From the cell containing the given text, extract its center point as (x, y) coordinate. 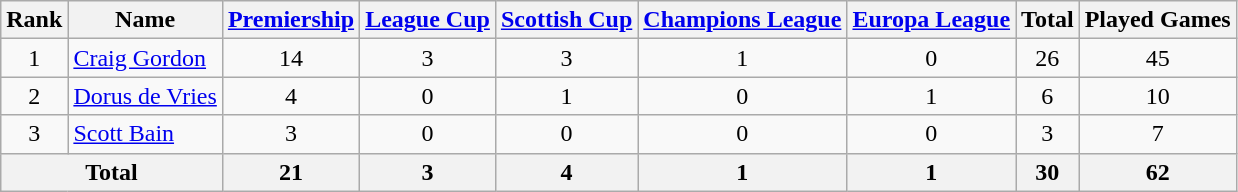
21 (290, 172)
Rank (34, 20)
7 (1158, 134)
6 (1048, 96)
45 (1158, 58)
Premiership (290, 20)
Name (145, 20)
Scottish Cup (566, 20)
Dorus de Vries (145, 96)
Europa League (932, 20)
10 (1158, 96)
26 (1048, 58)
2 (34, 96)
League Cup (428, 20)
30 (1048, 172)
14 (290, 58)
Champions League (742, 20)
62 (1158, 172)
Craig Gordon (145, 58)
Scott Bain (145, 134)
Played Games (1158, 20)
